Return the (X, Y) coordinate for the center point of the cell that contains the specified text.  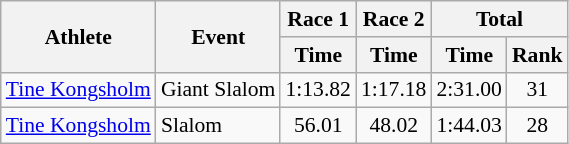
Race 2 (394, 19)
Total (499, 19)
Giant Slalom (218, 90)
Race 1 (318, 19)
28 (538, 126)
Rank (538, 55)
56.01 (318, 126)
1:13.82 (318, 90)
Athlete (78, 36)
2:31.00 (468, 90)
48.02 (394, 126)
Event (218, 36)
1:17.18 (394, 90)
Slalom (218, 126)
1:44.03 (468, 126)
31 (538, 90)
